Identify which cell holds the provided text, then report its [x, y] central coordinate. 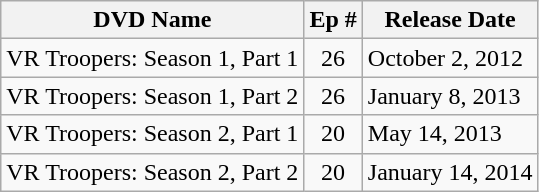
DVD Name [152, 20]
January 14, 2014 [450, 172]
May 14, 2013 [450, 134]
VR Troopers: Season 1, Part 2 [152, 96]
VR Troopers: Season 1, Part 1 [152, 58]
January 8, 2013 [450, 96]
VR Troopers: Season 2, Part 2 [152, 172]
October 2, 2012 [450, 58]
Ep # [333, 20]
VR Troopers: Season 2, Part 1 [152, 134]
Release Date [450, 20]
